Locate the cell with the specified text and output its [x, y] center coordinate. 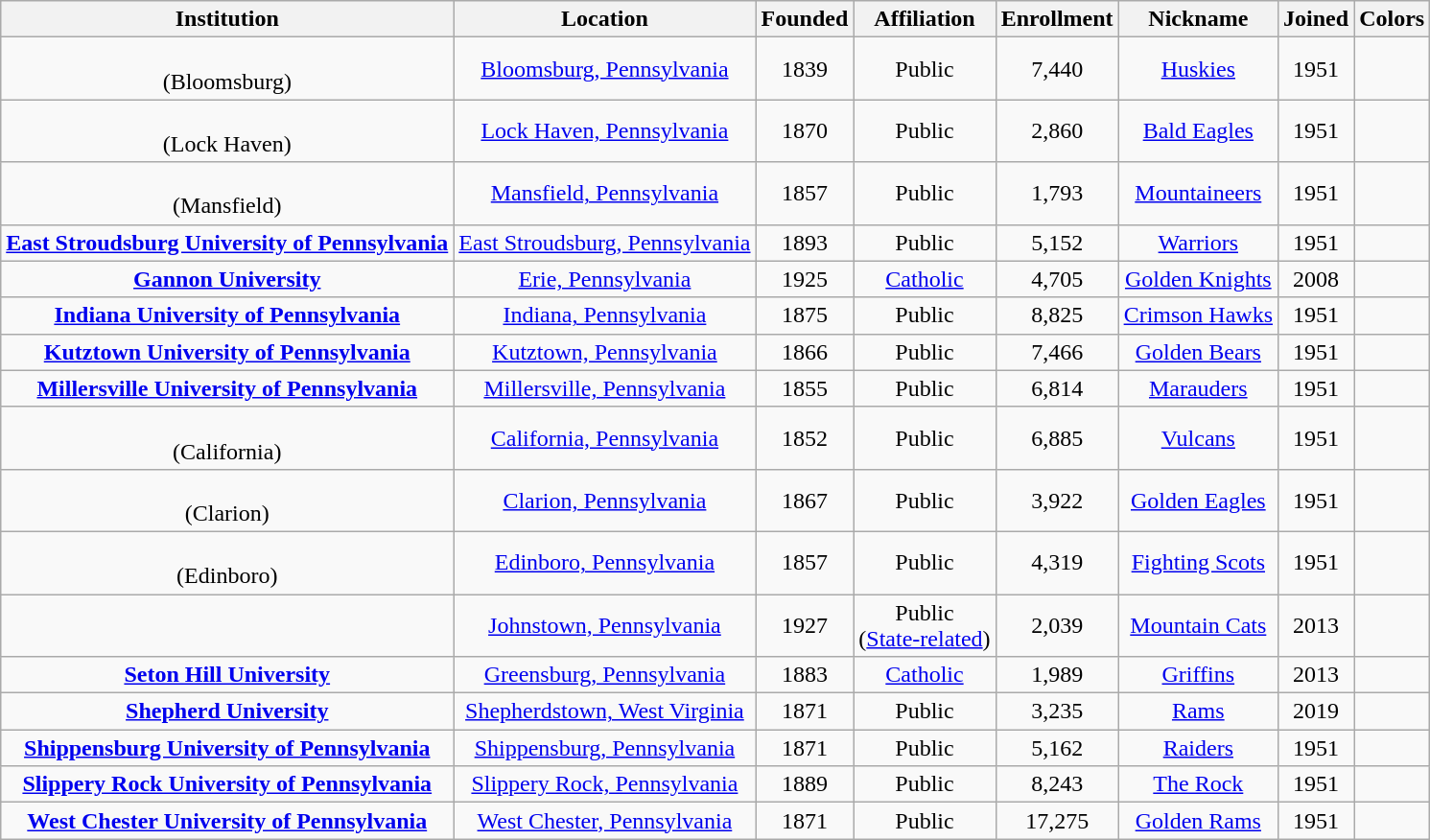
(Mansfield) [227, 194]
Golden Knights [1198, 279]
Fighting Scots [1198, 562]
Slippery Rock, Pennsylvania [604, 784]
Gannon University [227, 279]
Mountain Cats [1198, 625]
The Rock [1198, 784]
Affiliation [925, 19]
2019 [1316, 712]
1883 [805, 675]
Mountaineers [1198, 194]
Vulcans [1198, 437]
1866 [805, 352]
Founded [805, 19]
2008 [1316, 279]
1,793 [1057, 194]
Location [604, 19]
Kutztown, Pennsylvania [604, 352]
Public(State-related) [925, 625]
Indiana, Pennsylvania [604, 315]
Edinboro, Pennsylvania [604, 562]
Greensburg, Pennsylvania [604, 675]
1839 [805, 69]
Shippensburg University of Pennsylvania [227, 748]
Enrollment [1057, 19]
Raiders [1198, 748]
West Chester, Pennsylvania [604, 821]
Kutztown University of Pennsylvania [227, 352]
Johnstown, Pennsylvania [604, 625]
5,152 [1057, 243]
(Bloomsburg) [227, 69]
Crimson Hawks [1198, 315]
1893 [805, 243]
6,814 [1057, 388]
3,922 [1057, 501]
2,039 [1057, 625]
Griffins [1198, 675]
(Clarion) [227, 501]
7,466 [1057, 352]
Mansfield, Pennsylvania [604, 194]
Golden Eagles [1198, 501]
1867 [805, 501]
East Stroudsburg, Pennsylvania [604, 243]
Erie, Pennsylvania [604, 279]
Seton Hill University [227, 675]
Clarion, Pennsylvania [604, 501]
1870 [805, 130]
17,275 [1057, 821]
6,885 [1057, 437]
Shippensburg, Pennsylvania [604, 748]
Golden Bears [1198, 352]
4,319 [1057, 562]
Institution [227, 19]
California, Pennsylvania [604, 437]
Lock Haven, Pennsylvania [604, 130]
Shepherd University [227, 712]
Joined [1316, 19]
Millersville University of Pennsylvania [227, 388]
3,235 [1057, 712]
7,440 [1057, 69]
5,162 [1057, 748]
Golden Rams [1198, 821]
East Stroudsburg University of Pennsylvania [227, 243]
Bald Eagles [1198, 130]
1925 [805, 279]
1875 [805, 315]
1,989 [1057, 675]
West Chester University of Pennsylvania [227, 821]
(California) [227, 437]
1852 [805, 437]
Millersville, Pennsylvania [604, 388]
Rams [1198, 712]
Indiana University of Pennsylvania [227, 315]
1855 [805, 388]
(Edinboro) [227, 562]
Marauders [1198, 388]
Warriors [1198, 243]
4,705 [1057, 279]
(Lock Haven) [227, 130]
8,825 [1057, 315]
1889 [805, 784]
Nickname [1198, 19]
Colors [1393, 19]
Slippery Rock University of Pennsylvania [227, 784]
1927 [805, 625]
Huskies [1198, 69]
Bloomsburg, Pennsylvania [604, 69]
Shepherdstown, West Virginia [604, 712]
8,243 [1057, 784]
2,860 [1057, 130]
